Capture the cell that displays the provided text and extract its [x, y] central coordinate. 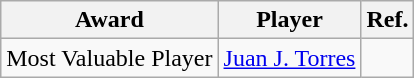
Juan J. Torres [290, 58]
Ref. [388, 20]
Player [290, 20]
Most Valuable Player [110, 58]
Award [110, 20]
